Determine the (x, y) coordinate at the center of the cell enclosing the given text.  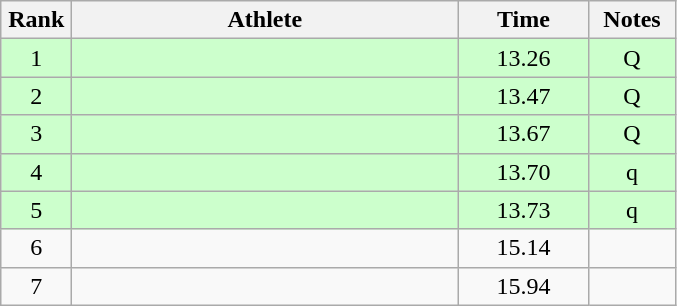
13.26 (524, 58)
13.67 (524, 134)
13.73 (524, 210)
7 (36, 286)
13.47 (524, 96)
1 (36, 58)
3 (36, 134)
4 (36, 172)
Rank (36, 20)
6 (36, 248)
15.14 (524, 248)
Time (524, 20)
5 (36, 210)
13.70 (524, 172)
2 (36, 96)
15.94 (524, 286)
Athlete (265, 20)
Notes (632, 20)
